Capture the cell that displays the provided text and extract its [x, y] central coordinate. 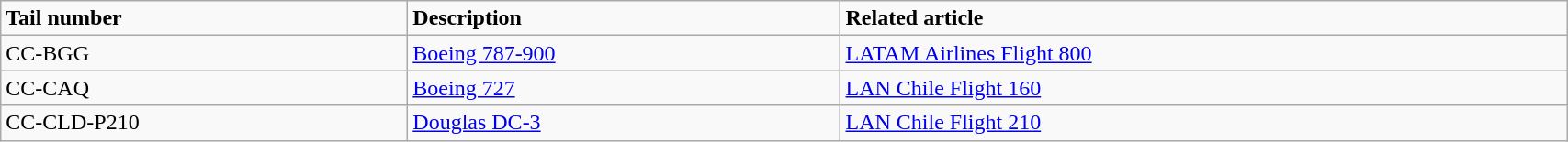
Tail number [204, 18]
Description [625, 18]
Boeing 727 [625, 88]
CC-BGG [204, 53]
LATAM Airlines Flight 800 [1203, 53]
LAN Chile Flight 210 [1203, 123]
Related article [1203, 18]
Douglas DC-3 [625, 123]
Boeing 787-900 [625, 53]
CC-CLD-P210 [204, 123]
CC-CAQ [204, 88]
LAN Chile Flight 160 [1203, 88]
